Output the [X, Y] coordinate of the center of the cell containing the given text.  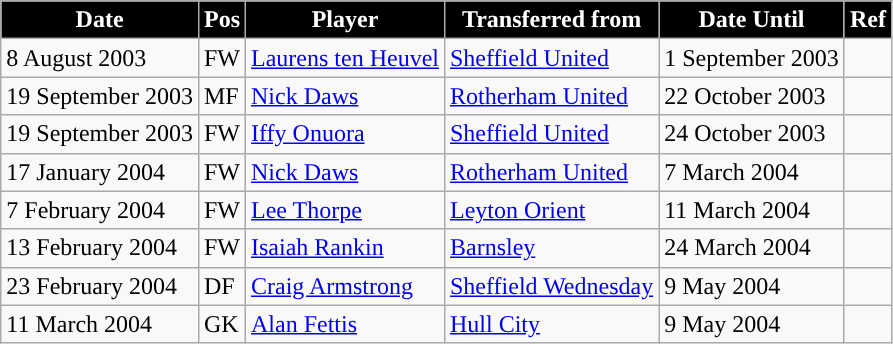
8 August 2003 [100, 58]
7 February 2004 [100, 210]
Player [346, 20]
Date [100, 20]
Iffy Onuora [346, 134]
Hull City [551, 324]
1 September 2003 [752, 58]
Craig Armstrong [346, 286]
Pos [222, 20]
Leyton Orient [551, 210]
Ref [868, 20]
Date Until [752, 20]
Laurens ten Heuvel [346, 58]
Isaiah Rankin [346, 248]
13 February 2004 [100, 248]
17 January 2004 [100, 172]
23 February 2004 [100, 286]
24 March 2004 [752, 248]
MF [222, 96]
Transferred from [551, 20]
Lee Thorpe [346, 210]
DF [222, 286]
22 October 2003 [752, 96]
Sheffield Wednesday [551, 286]
GK [222, 324]
7 March 2004 [752, 172]
Alan Fettis [346, 324]
24 October 2003 [752, 134]
Barnsley [551, 248]
